Output the (x, y) coordinate of the center of the cell containing the given text.  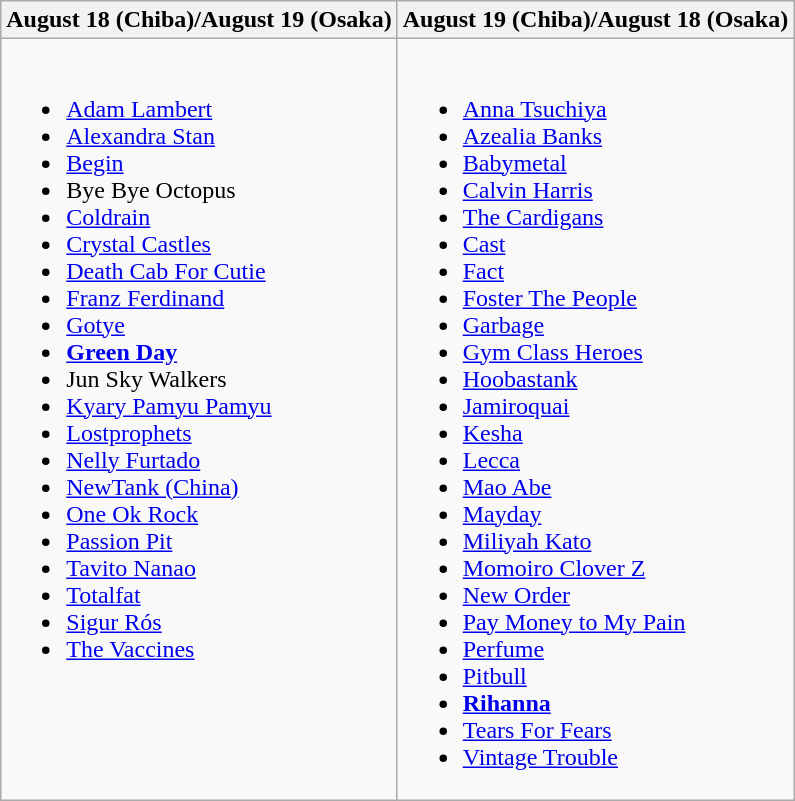
August 18 (Chiba)/August 19 (Osaka) (199, 20)
August 19 (Chiba)/August 18 (Osaka) (595, 20)
